Locate the cell with the specified text and output its (x, y) center coordinate. 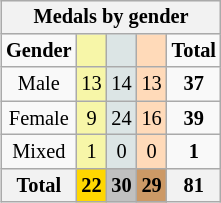
Gender (38, 51)
9 (91, 118)
14 (122, 84)
16 (152, 118)
Female (38, 118)
81 (194, 185)
Male (38, 84)
Mixed (38, 152)
Medals by gender (111, 17)
22 (91, 185)
29 (152, 185)
24 (122, 118)
30 (122, 185)
37 (194, 84)
39 (194, 118)
